Detect which cell encompasses the target text, then output its (x, y) center coordinate. 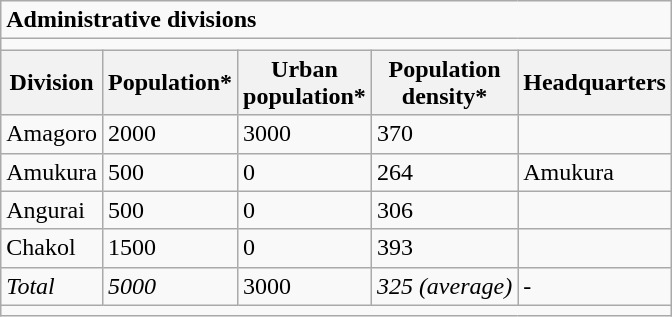
Angurai (52, 210)
Amagoro (52, 134)
Total (52, 286)
393 (444, 248)
- (595, 286)
Urbanpopulation* (305, 82)
Division (52, 82)
Chakol (52, 248)
5000 (170, 286)
Populationdensity* (444, 82)
Administrative divisions (336, 20)
325 (average) (444, 286)
264 (444, 172)
370 (444, 134)
Headquarters (595, 82)
1500 (170, 248)
Population* (170, 82)
306 (444, 210)
2000 (170, 134)
